Return the [x, y] coordinate for the center point of the cell that contains the specified text.  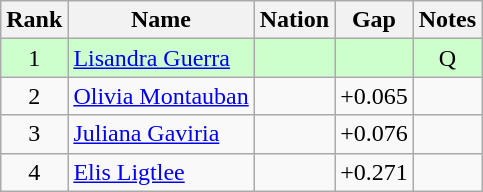
+0.271 [374, 172]
Olivia Montauban [161, 96]
4 [34, 172]
1 [34, 58]
Juliana Gaviria [161, 134]
+0.076 [374, 134]
Q [447, 58]
3 [34, 134]
+0.065 [374, 96]
Gap [374, 20]
Name [161, 20]
Notes [447, 20]
Lisandra Guerra [161, 58]
Nation [294, 20]
2 [34, 96]
Rank [34, 20]
Elis Ligtlee [161, 172]
